For the text-containing cell, return its midpoint in [X, Y] coordinate format. 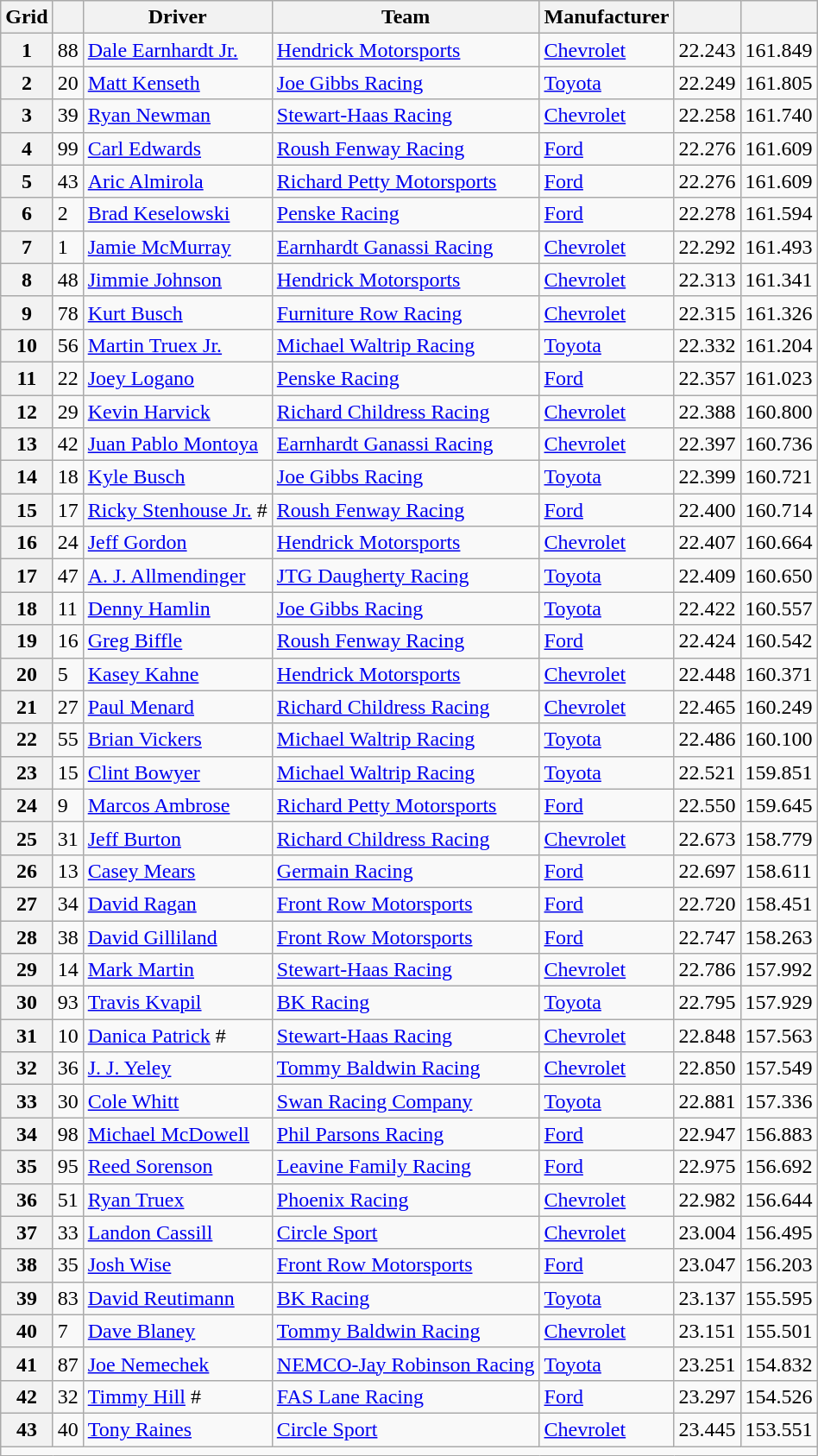
Ricky Stenhouse Jr. # [178, 510]
22.422 [708, 608]
Matt Kenseth [178, 83]
157.549 [778, 1068]
23.137 [708, 1298]
25 [27, 838]
8 [27, 280]
Driver [178, 17]
NEMCO-Jay Robinson Racing [406, 1364]
David Reutimann [178, 1298]
22.850 [708, 1068]
Ryan Truex [178, 1200]
22.249 [708, 83]
Leavine Family Racing [406, 1167]
158.263 [778, 936]
154.832 [778, 1364]
160.714 [778, 510]
Dave Blaney [178, 1331]
Clint Bowyer [178, 772]
88 [67, 50]
153.551 [778, 1429]
Swan Racing Company [406, 1101]
22.332 [708, 345]
47 [67, 576]
22.786 [708, 970]
22.278 [708, 214]
99 [67, 148]
Joey Logano [178, 378]
161.023 [778, 378]
FAS Lane Racing [406, 1396]
22.550 [708, 805]
Denny Hamlin [178, 608]
48 [67, 280]
Landon Cassill [178, 1232]
78 [67, 312]
19 [27, 641]
93 [67, 1003]
12 [27, 412]
23 [27, 772]
157.929 [778, 1003]
22.697 [708, 871]
22.673 [708, 838]
22.975 [708, 1167]
22.388 [708, 412]
155.501 [778, 1331]
A. J. Allmendinger [178, 576]
22.881 [708, 1101]
Marcos Ambrose [178, 805]
28 [27, 936]
Martin Truex Jr. [178, 345]
160.721 [778, 477]
51 [67, 1200]
156.692 [778, 1167]
Tony Raines [178, 1429]
160.800 [778, 412]
158.779 [778, 838]
160.249 [778, 707]
158.611 [778, 871]
Manufacturer [607, 17]
Team [406, 17]
Brian Vickers [178, 740]
23.251 [708, 1364]
23.445 [708, 1429]
Carl Edwards [178, 148]
160.557 [778, 608]
Germain Racing [406, 871]
161.594 [778, 214]
160.650 [778, 576]
Jeff Burton [178, 838]
3 [27, 116]
Paul Menard [178, 707]
Ryan Newman [178, 116]
Travis Kvapil [178, 1003]
154.526 [778, 1396]
157.336 [778, 1101]
87 [67, 1364]
23.151 [708, 1331]
157.563 [778, 1036]
98 [67, 1134]
Phil Parsons Racing [406, 1134]
Jeff Gordon [178, 543]
41 [27, 1364]
Phoenix Racing [406, 1200]
160.371 [778, 674]
Danica Patrick # [178, 1036]
158.451 [778, 904]
37 [27, 1232]
22.521 [708, 772]
161.805 [778, 83]
161.740 [778, 116]
22.399 [708, 477]
Kyle Busch [178, 477]
Kevin Harvick [178, 412]
22.848 [708, 1036]
161.341 [778, 280]
22.315 [708, 312]
Casey Mears [178, 871]
Josh Wise [178, 1265]
156.495 [778, 1232]
155.595 [778, 1298]
6 [27, 214]
Juan Pablo Montoya [178, 444]
Cole Whitt [178, 1101]
159.851 [778, 772]
83 [67, 1298]
22.400 [708, 510]
22.243 [708, 50]
23.047 [708, 1265]
56 [67, 345]
Greg Biffle [178, 641]
26 [27, 871]
Jamie McMurray [178, 247]
159.645 [778, 805]
Jimmie Johnson [178, 280]
22.292 [708, 247]
23.004 [708, 1232]
Kasey Kahne [178, 674]
22.409 [708, 576]
160.736 [778, 444]
160.664 [778, 543]
22.465 [708, 707]
Kurt Busch [178, 312]
55 [67, 740]
156.883 [778, 1134]
4 [27, 148]
22.795 [708, 1003]
161.849 [778, 50]
22.486 [708, 740]
160.100 [778, 740]
Timmy Hill # [178, 1396]
22.397 [708, 444]
22.424 [708, 641]
156.203 [778, 1265]
22.747 [708, 936]
22.258 [708, 116]
95 [67, 1167]
161.493 [778, 247]
22.947 [708, 1134]
161.326 [778, 312]
Dale Earnhardt Jr. [178, 50]
22.982 [708, 1200]
22.407 [708, 543]
David Ragan [178, 904]
161.204 [778, 345]
22.448 [708, 674]
22.357 [708, 378]
Furniture Row Racing [406, 312]
Michael McDowell [178, 1134]
156.644 [778, 1200]
Brad Keselowski [178, 214]
J. J. Yeley [178, 1068]
22.313 [708, 280]
160.542 [778, 641]
Aric Almirola [178, 181]
157.992 [778, 970]
Mark Martin [178, 970]
David Gilliland [178, 936]
22.720 [708, 904]
Joe Nemechek [178, 1364]
Grid [27, 17]
23.297 [708, 1396]
Reed Sorenson [178, 1167]
JTG Daugherty Racing [406, 576]
21 [27, 707]
